Find where the given text appears and provide that cell's center as (x, y) coordinate. 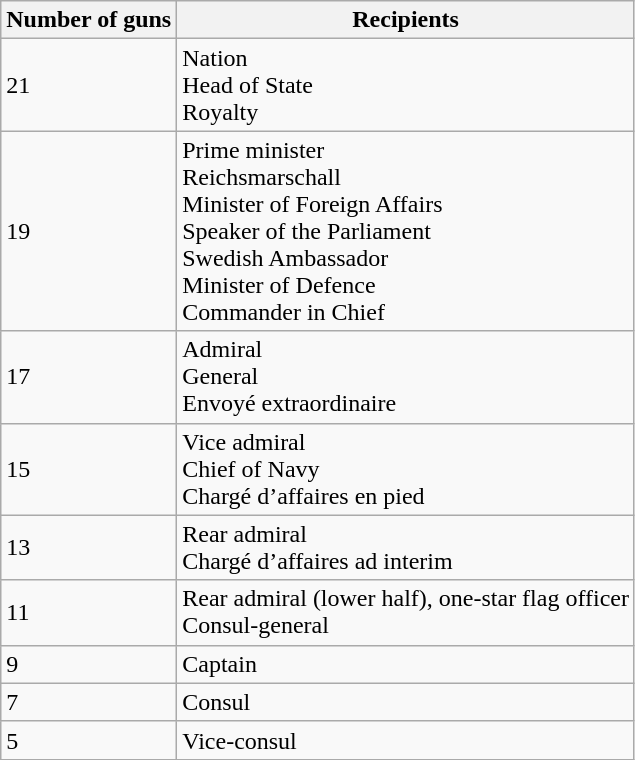
Vice admiral Chief of Navy Chargé d’affaires en pied (406, 469)
19 (89, 231)
Rear admiral (lower half), one-star flag officer Consul-general (406, 612)
Consul (406, 702)
7 (89, 702)
Admiral General Envoyé extraordinaire (406, 377)
Nation Head of State Royalty (406, 85)
Prime minister Reichsmarschall Minister of Foreign Affairs Speaker of the Parliament Swedish Ambassador Minister of Defence Commander in Chief (406, 231)
13 (89, 548)
9 (89, 664)
11 (89, 612)
5 (89, 740)
17 (89, 377)
Vice-consul (406, 740)
Captain (406, 664)
15 (89, 469)
Number of guns (89, 20)
Rear admiral Chargé d’affaires ad interim (406, 548)
Recipients (406, 20)
21 (89, 85)
